Return [x, y] of the center of cell containing provided text 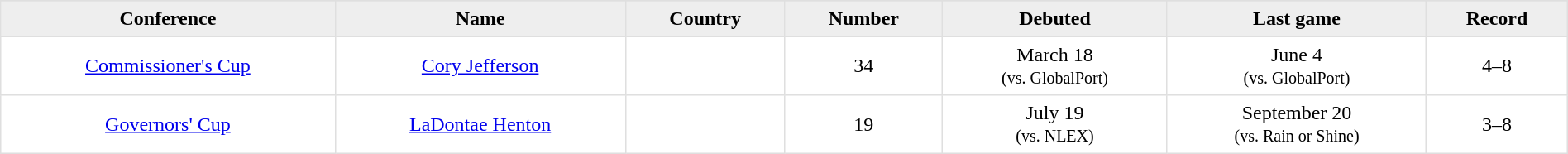
Last game [1297, 19]
4–8 [1497, 65]
LaDontae Henton [480, 124]
19 [863, 124]
Record [1497, 19]
Name [480, 19]
March 18(vs. GlobalPort) [1055, 65]
June 4(vs. GlobalPort) [1297, 65]
Cory Jefferson [480, 65]
Commissioner's Cup [168, 65]
Conference [168, 19]
July 19(vs. NLEX) [1055, 124]
Number [863, 19]
Governors' Cup [168, 124]
3–8 [1497, 124]
Debuted [1055, 19]
Country [705, 19]
34 [863, 65]
September 20(vs. Rain or Shine) [1297, 124]
